For the text-containing cell, return its midpoint in [X, Y] coordinate format. 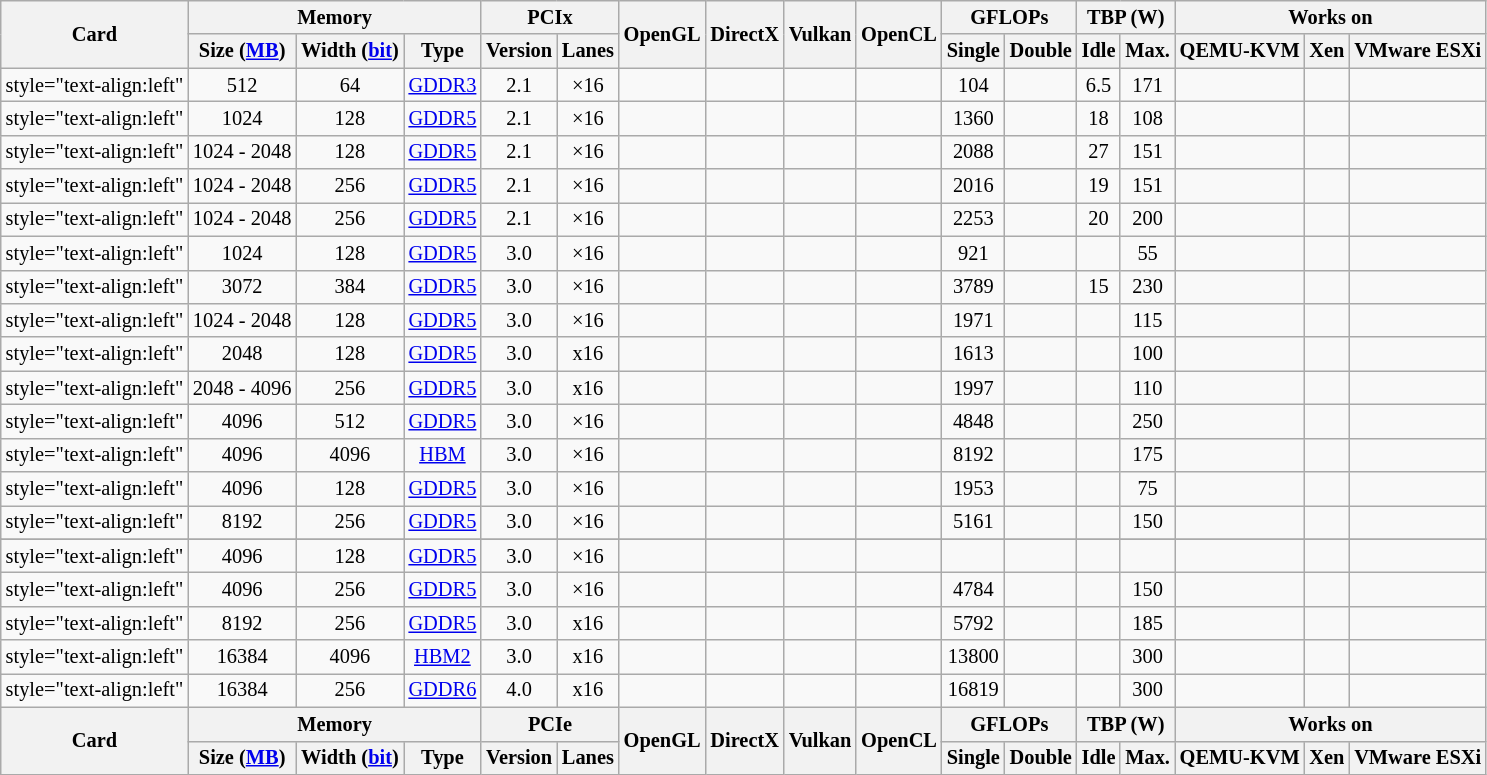
18 [1099, 118]
230 [1147, 287]
55 [1147, 253]
108 [1147, 118]
2048 [242, 354]
HBM [443, 455]
250 [1147, 421]
15 [1099, 287]
104 [974, 85]
6.5 [1099, 85]
PCIx [550, 17]
1997 [974, 388]
2048 - 4096 [242, 388]
110 [1147, 388]
1613 [974, 354]
GDDR6 [443, 690]
13800 [974, 657]
1360 [974, 118]
64 [350, 85]
4848 [974, 421]
75 [1147, 489]
HBM2 [443, 657]
19 [1099, 186]
4784 [974, 589]
1971 [974, 320]
1953 [974, 489]
921 [974, 253]
PCIe [550, 724]
200 [1147, 219]
3072 [242, 287]
175 [1147, 455]
2016 [974, 186]
384 [350, 287]
115 [1147, 320]
185 [1147, 623]
100 [1147, 354]
GDDR3 [443, 85]
3789 [974, 287]
2088 [974, 152]
171 [1147, 85]
4.0 [519, 690]
16819 [974, 690]
20 [1099, 219]
27 [1099, 152]
2253 [974, 219]
5161 [974, 522]
5792 [974, 623]
